Return the (X, Y) coordinate for the center point of the cell that contains the specified text.  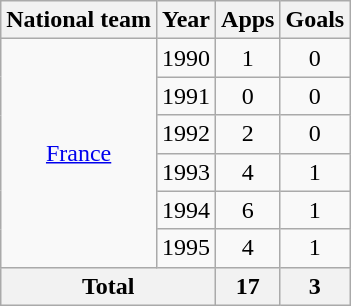
Total (108, 286)
1995 (186, 248)
Year (186, 20)
17 (248, 286)
France (79, 153)
1994 (186, 210)
1990 (186, 58)
1991 (186, 96)
National team (79, 20)
3 (315, 286)
6 (248, 210)
2 (248, 134)
Apps (248, 20)
Goals (315, 20)
1992 (186, 134)
1993 (186, 172)
